Extract the (x, y) coordinate from the center of the cell holding the provided text.  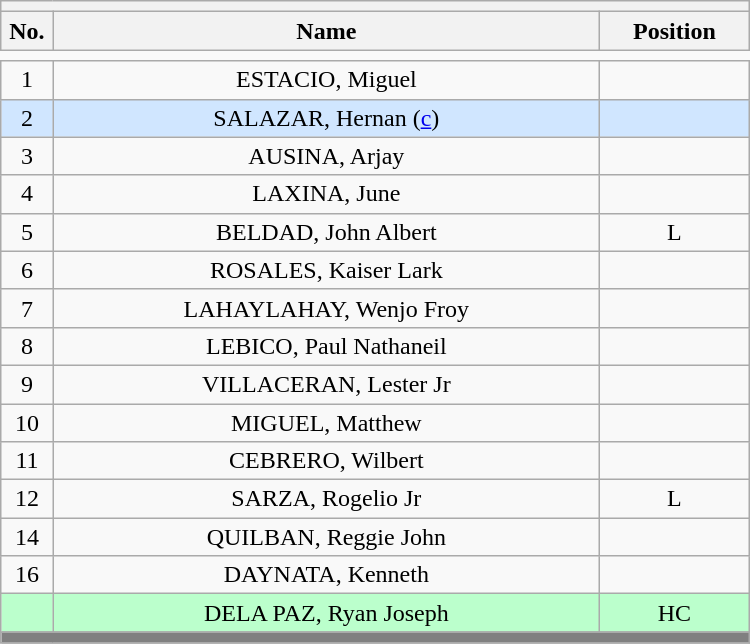
DAYNATA, Kenneth (326, 575)
7 (27, 308)
LAXINA, June (326, 194)
QUILBAN, Reggie John (326, 537)
14 (27, 537)
ESTACIO, Miguel (326, 80)
VILLACERAN, Lester Jr (326, 384)
1 (27, 80)
9 (27, 384)
ROSALES, Kaiser Lark (326, 270)
SARZA, Rogelio Jr (326, 499)
6 (27, 270)
LAHAYLAHAY, Wenjo Froy (326, 308)
8 (27, 346)
2 (27, 118)
AUSINA, Arjay (326, 156)
CEBRERO, Wilbert (326, 461)
LEBICO, Paul Nathaneil (326, 346)
5 (27, 232)
MIGUEL, Matthew (326, 423)
10 (27, 423)
SALAZAR, Hernan (c) (326, 118)
4 (27, 194)
12 (27, 499)
Name (326, 31)
BELDAD, John Albert (326, 232)
16 (27, 575)
DELA PAZ, Ryan Joseph (326, 613)
3 (27, 156)
Position (675, 31)
No. (27, 31)
HC (675, 613)
11 (27, 461)
